Output the [X, Y] coordinate of the center of the cell containing the given text.  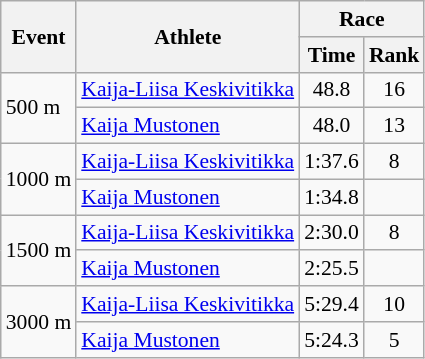
5:24.3 [332, 340]
16 [394, 90]
48.8 [332, 90]
5:29.4 [332, 304]
500 m [38, 108]
1:34.8 [332, 197]
5 [394, 340]
Rank [394, 55]
Race [362, 19]
Event [38, 36]
Athlete [188, 36]
10 [394, 304]
Time [332, 55]
3000 m [38, 322]
13 [394, 126]
1000 m [38, 180]
2:25.5 [332, 269]
1:37.6 [332, 162]
1500 m [38, 250]
48.0 [332, 126]
2:30.0 [332, 233]
